Provide the (x, y) coordinate of the cell's center where the given text is located.  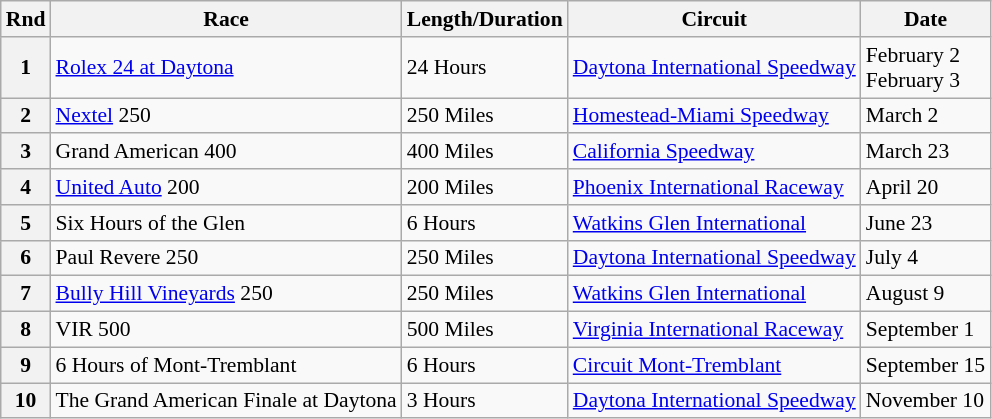
Rolex 24 at Daytona (226, 68)
Date (926, 19)
Circuit (714, 19)
September 15 (926, 365)
3 (26, 152)
500 Miles (485, 330)
Paul Revere 250 (226, 258)
Race (226, 19)
9 (26, 365)
Rnd (26, 19)
Six Hours of the Glen (226, 223)
March 2 (926, 116)
400 Miles (485, 152)
Virginia International Raceway (714, 330)
7 (26, 294)
Phoenix International Raceway (714, 187)
August 9 (926, 294)
Homestead-Miami Speedway (714, 116)
6 (26, 258)
April 20 (926, 187)
Circuit Mont-Tremblant (714, 365)
VIR 500 (226, 330)
July 4 (926, 258)
June 23 (926, 223)
United Auto 200 (226, 187)
November 10 (926, 401)
Nextel 250 (226, 116)
4 (26, 187)
200 Miles (485, 187)
Grand American 400 (226, 152)
6 Hours of Mont-Tremblant (226, 365)
1 (26, 68)
September 1 (926, 330)
3 Hours (485, 401)
The Grand American Finale at Daytona (226, 401)
March 23 (926, 152)
5 (26, 223)
8 (26, 330)
Bully Hill Vineyards 250 (226, 294)
24 Hours (485, 68)
California Speedway (714, 152)
10 (26, 401)
2 (26, 116)
February 2February 3 (926, 68)
Length/Duration (485, 19)
